Detect which cell encompasses the target text, then output its [X, Y] center coordinate. 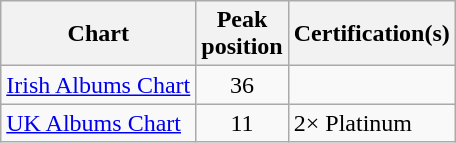
36 [242, 85]
UK Albums Chart [98, 123]
Certification(s) [372, 34]
Peakposition [242, 34]
Chart [98, 34]
Irish Albums Chart [98, 85]
11 [242, 123]
2× Platinum [372, 123]
